Pinpoint the cell where the given text exists, returning its [X, Y] midpoint coordinate. 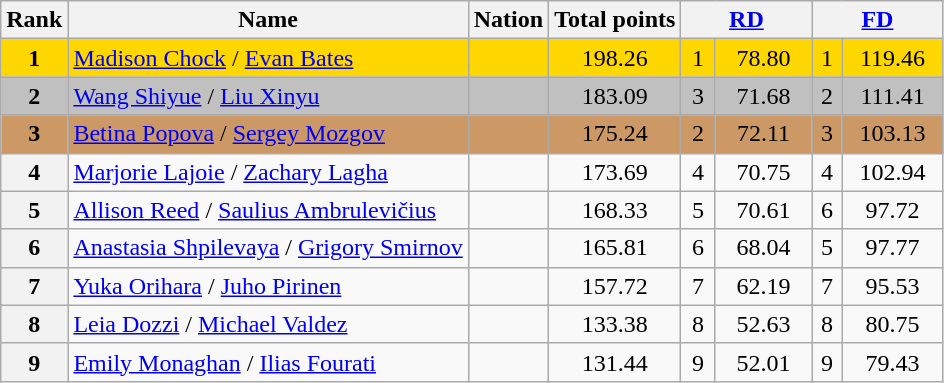
Allison Reed / Saulius Ambrulevičius [268, 210]
79.43 [892, 362]
68.04 [764, 248]
Emily Monaghan / Ilias Fourati [268, 362]
70.61 [764, 210]
Total points [615, 20]
103.13 [892, 134]
95.53 [892, 286]
FD [878, 20]
Yuka Orihara / Juho Pirinen [268, 286]
102.94 [892, 172]
131.44 [615, 362]
Anastasia Shpilevaya / Grigory Smirnov [268, 248]
71.68 [764, 96]
157.72 [615, 286]
97.77 [892, 248]
Betina Popova / Sergey Mozgov [268, 134]
78.80 [764, 58]
97.72 [892, 210]
52.01 [764, 362]
RD [746, 20]
Name [268, 20]
80.75 [892, 324]
165.81 [615, 248]
Marjorie Lajoie / Zachary Lagha [268, 172]
62.19 [764, 286]
Madison Chock / Evan Bates [268, 58]
Wang Shiyue / Liu Xinyu [268, 96]
Nation [508, 20]
Leia Dozzi / Michael Valdez [268, 324]
Rank [34, 20]
175.24 [615, 134]
70.75 [764, 172]
183.09 [615, 96]
173.69 [615, 172]
119.46 [892, 58]
133.38 [615, 324]
72.11 [764, 134]
111.41 [892, 96]
198.26 [615, 58]
52.63 [764, 324]
168.33 [615, 210]
